Output the (X, Y) coordinate of the center of the cell containing the given text.  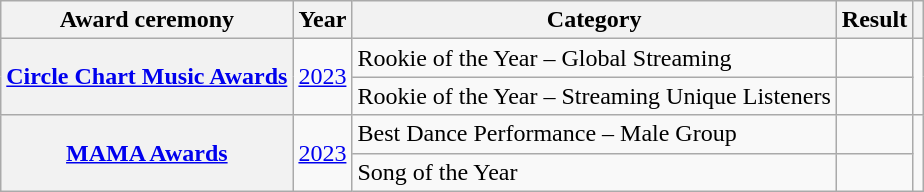
Award ceremony (147, 20)
Circle Chart Music Awards (147, 77)
Rookie of the Year – Streaming Unique Listeners (594, 96)
Best Dance Performance – Male Group (594, 134)
MAMA Awards (147, 153)
Song of the Year (594, 172)
Rookie of the Year – Global Streaming (594, 58)
Category (594, 20)
Year (322, 20)
Result (874, 20)
